Locate the cell with the specified text and output its [x, y] center coordinate. 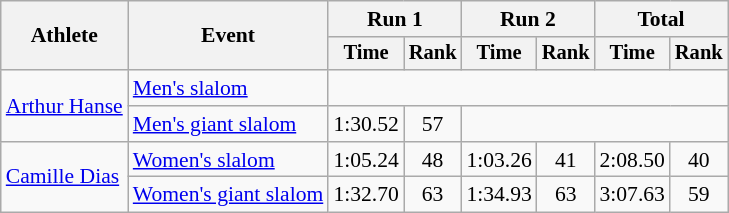
57 [433, 124]
Camille Dias [64, 178]
Men's slalom [228, 88]
Event [228, 36]
Men's giant slalom [228, 124]
Athlete [64, 36]
Total [660, 19]
Run 1 [394, 19]
Run 2 [528, 19]
2:08.50 [632, 160]
1:30.52 [366, 124]
1:05.24 [366, 160]
40 [699, 160]
1:34.93 [498, 195]
Women's giant slalom [228, 195]
41 [566, 160]
Arthur Hanse [64, 106]
1:03.26 [498, 160]
Women's slalom [228, 160]
3:07.63 [632, 195]
48 [433, 160]
59 [699, 195]
1:32.70 [366, 195]
